Search for the cell housing the specified text and yield its [x, y] center coordinate. 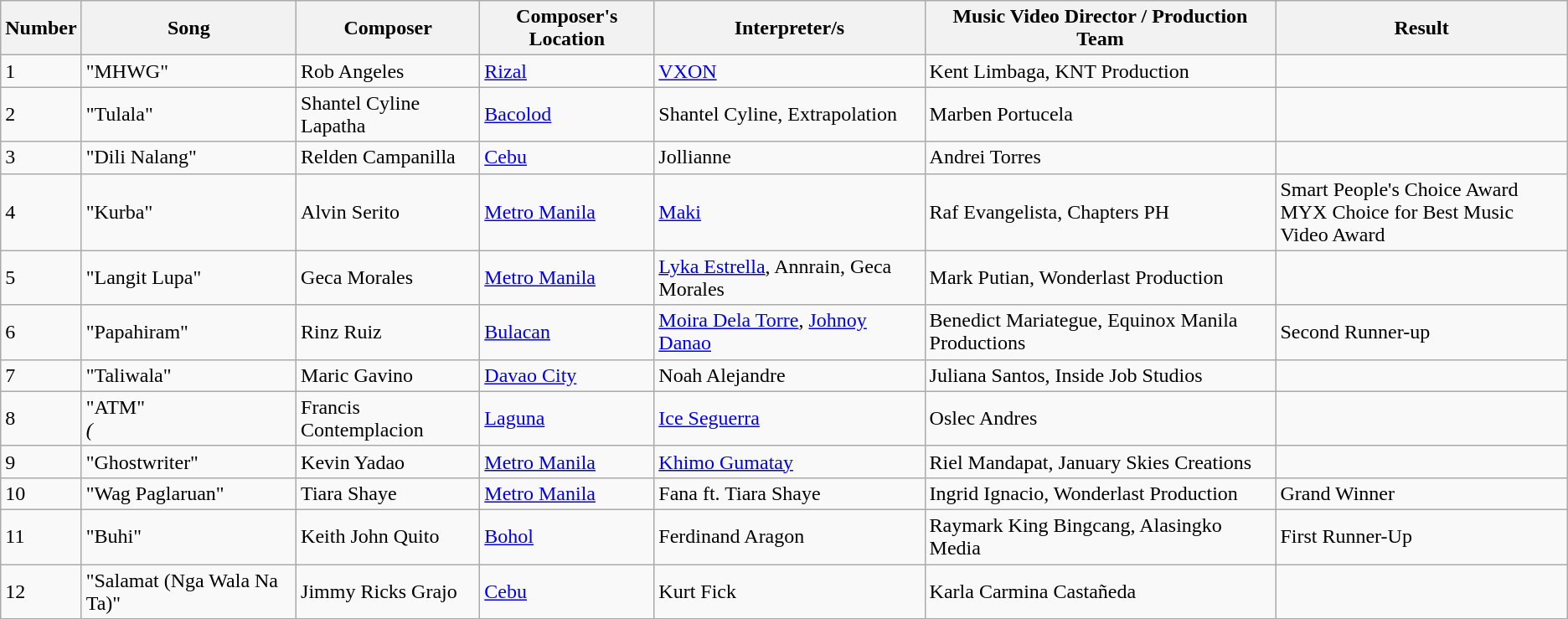
Bohol [567, 536]
6 [41, 332]
Result [1421, 28]
Riel Mandapat, January Skies Creations [1101, 462]
Smart People's Choice AwardMYX Choice for Best Music Video Award [1421, 212]
Andrei Torres [1101, 157]
Number [41, 28]
"Papahiram" [188, 332]
First Runner-Up [1421, 536]
Second Runner-up [1421, 332]
Raf Evangelista, Chapters PH [1101, 212]
Tiara Shaye [389, 493]
Karla Carmina Castañeda [1101, 591]
"Tulala" [188, 114]
Shantel Cyline, Extrapolation [789, 114]
Benedict Mariategue, Equinox Manila Productions [1101, 332]
Relden Campanilla [389, 157]
8 [41, 419]
Shantel Cyline Lapatha [389, 114]
"Ghostwriter" [188, 462]
Noah Alejandre [789, 375]
Maki [789, 212]
Song [188, 28]
Maric Gavino [389, 375]
Mark Putian, Wonderlast Production [1101, 278]
"ATM" ( [188, 419]
Laguna [567, 419]
1 [41, 71]
4 [41, 212]
3 [41, 157]
Keith John Quito [389, 536]
"Buhi" [188, 536]
"Langit Lupa" [188, 278]
"Taliwala" [188, 375]
5 [41, 278]
Fana ft. Tiara Shaye [789, 493]
11 [41, 536]
Kurt Fick [789, 591]
Composer [389, 28]
Francis Contemplacion [389, 419]
Juliana Santos, Inside Job Studios [1101, 375]
Moira Dela Torre, Johnoy Danao [789, 332]
Raymark King Bingcang, Alasingko Media [1101, 536]
10 [41, 493]
Grand Winner [1421, 493]
VXON [789, 71]
Kent Limbaga, KNT Production [1101, 71]
Rob Angeles [389, 71]
"MHWG" [188, 71]
Music Video Director / Production Team [1101, 28]
"Salamat (Nga Wala Na Ta)" [188, 591]
12 [41, 591]
Ice Seguerra [789, 419]
Rinz Ruiz [389, 332]
Jollianne [789, 157]
Geca Morales [389, 278]
"Dili Nalang" [188, 157]
"Kurba" [188, 212]
2 [41, 114]
Ferdinand Aragon [789, 536]
Lyka Estrella, Annrain, Geca Morales [789, 278]
Jimmy Ricks Grajo [389, 591]
Kevin Yadao [389, 462]
Rizal [567, 71]
7 [41, 375]
Oslec Andres [1101, 419]
Interpreter/s [789, 28]
Marben Portucela [1101, 114]
"Wag Paglaruan" [188, 493]
Composer's Location [567, 28]
Davao City [567, 375]
Bacolod [567, 114]
9 [41, 462]
Khimo Gumatay [789, 462]
Bulacan [567, 332]
Alvin Serito [389, 212]
Ingrid Ignacio, Wonderlast Production [1101, 493]
